Extract the [X, Y] coordinate from the center of the cell holding the provided text.  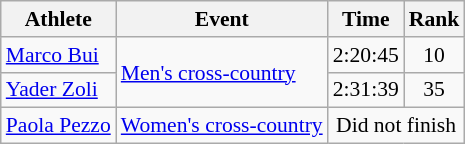
10 [434, 55]
2:31:39 [366, 90]
Marco Bui [58, 55]
Athlete [58, 19]
35 [434, 90]
Rank [434, 19]
Time [366, 19]
Yader Zoli [58, 90]
Men's cross-country [222, 72]
Paola Pezzo [58, 126]
Event [222, 19]
Did not finish [396, 126]
2:20:45 [366, 55]
Women's cross-country [222, 126]
